Return the [x, y] coordinate for the center point of the cell that contains the specified text.  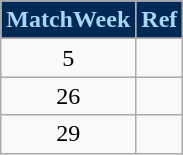
5 [68, 58]
29 [68, 134]
MatchWeek [68, 20]
26 [68, 96]
Ref [160, 20]
